Pinpoint the cell where the given text exists, returning its [x, y] midpoint coordinate. 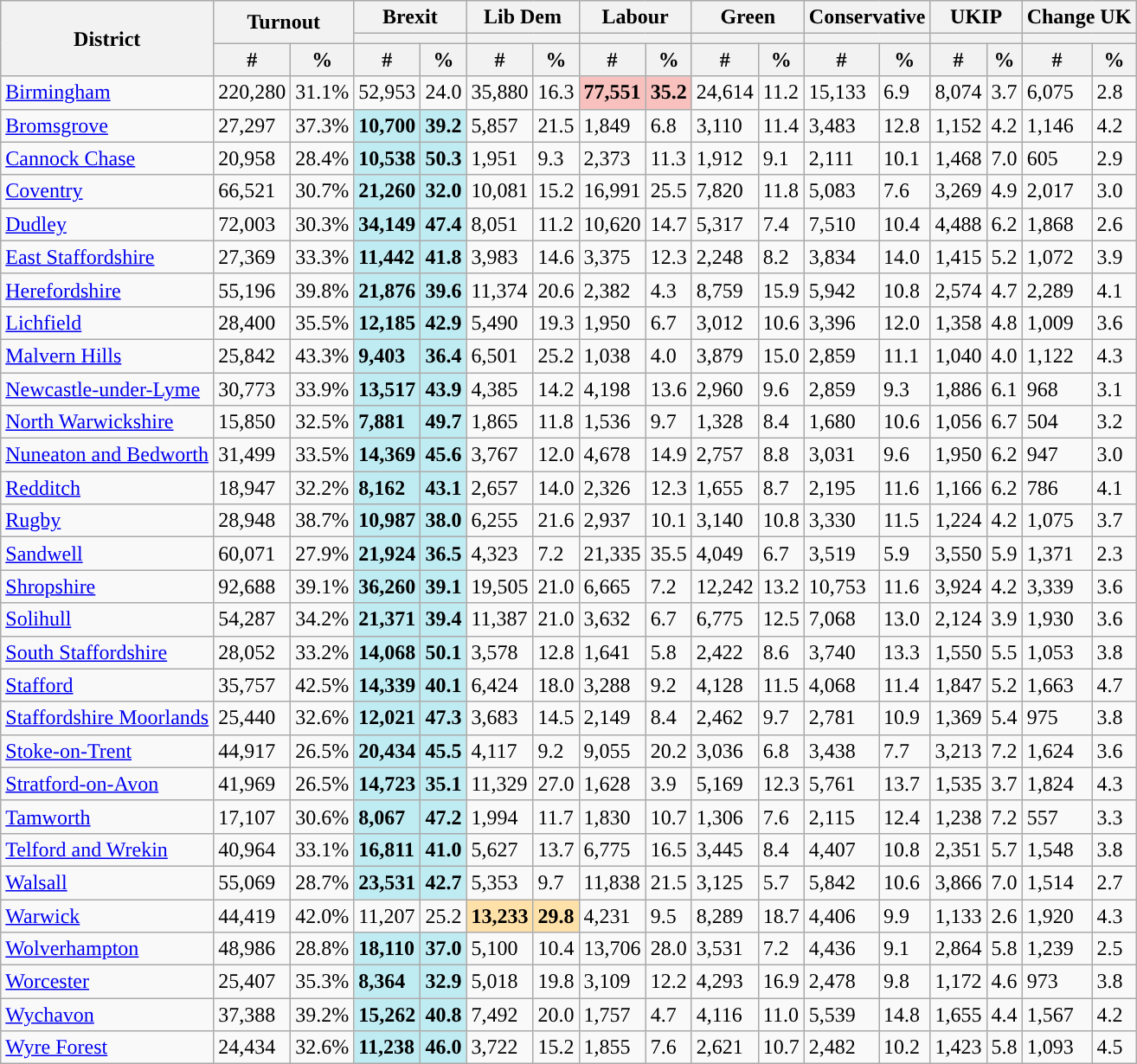
48,986 [253, 949]
975 [1057, 718]
1,624 [1057, 751]
16.3 [556, 93]
10.2 [905, 1048]
42.0% [322, 916]
35.5 [668, 554]
30.6% [322, 817]
18,110 [388, 949]
1,550 [959, 652]
5,761 [841, 784]
23,531 [388, 882]
Brexit [410, 17]
6.9 [905, 93]
12.4 [905, 817]
3.2 [1115, 422]
2,248 [725, 257]
Lib Dem [523, 17]
Solihull [107, 619]
Herefordshire [107, 290]
7,820 [725, 191]
35.1 [443, 784]
21,876 [388, 290]
7,510 [841, 224]
11.0 [780, 1015]
50.3 [443, 158]
1,628 [613, 784]
3,339 [1057, 586]
1,994 [500, 817]
1,306 [725, 817]
15,262 [388, 1015]
4,385 [500, 388]
1,122 [1057, 356]
8,759 [725, 290]
11,238 [388, 1048]
32.2% [322, 488]
5,627 [500, 849]
3,722 [500, 1048]
55,196 [253, 290]
Malvern Hills [107, 356]
42.7 [443, 882]
31.1% [322, 93]
786 [1057, 488]
28.0 [668, 949]
1,868 [1057, 224]
10.9 [905, 718]
8.2 [780, 257]
1,328 [725, 422]
11,838 [613, 882]
973 [1057, 982]
21.6 [556, 521]
Labour [635, 17]
30.3% [322, 224]
9,055 [613, 751]
Wyre Forest [107, 1048]
46.0 [443, 1048]
Rugby [107, 521]
4,049 [725, 554]
2,149 [613, 718]
1,146 [1057, 125]
36.5 [443, 554]
Conservative [867, 17]
43.1 [443, 488]
37,388 [253, 1015]
5,100 [500, 949]
1,040 [959, 356]
2,124 [959, 619]
5.4 [1004, 718]
18.0 [556, 685]
2.3 [1115, 554]
14.9 [668, 455]
3,012 [725, 323]
39.8% [322, 290]
12.5 [780, 619]
25,407 [253, 982]
8.6 [780, 652]
1,855 [613, 1048]
34,149 [388, 224]
40.8 [443, 1015]
14,068 [388, 652]
3,330 [841, 521]
10,538 [388, 158]
8.7 [780, 488]
28.8% [322, 949]
1,009 [1057, 323]
2,960 [725, 388]
32.9 [443, 982]
4,323 [500, 554]
14.2 [556, 388]
3,866 [959, 882]
20,958 [253, 158]
4,231 [613, 916]
10,753 [841, 586]
11,442 [388, 257]
27.0 [556, 784]
3,438 [841, 751]
21,260 [388, 191]
7.7 [905, 751]
39.1% [322, 586]
10,700 [388, 125]
29.8 [556, 916]
Stratford-on-Avon [107, 784]
Change UK [1079, 17]
16,811 [388, 849]
38.0 [443, 521]
2,017 [1057, 191]
1,415 [959, 257]
12,242 [725, 586]
3,924 [959, 586]
11.1 [905, 356]
13,233 [500, 916]
3,550 [959, 554]
Birmingham [107, 93]
66,521 [253, 191]
1,912 [725, 158]
4,198 [613, 388]
3,140 [725, 521]
47.4 [443, 224]
2,478 [841, 982]
9.8 [905, 982]
39.2 [443, 125]
35.2 [668, 93]
2.9 [1115, 158]
12,021 [388, 718]
1,038 [613, 356]
4,117 [500, 751]
24,434 [253, 1048]
7,881 [388, 422]
5,539 [841, 1015]
38.7% [322, 521]
18,947 [253, 488]
13.2 [780, 586]
3,036 [725, 751]
Dudley [107, 224]
11,207 [388, 916]
32.0 [443, 191]
1,172 [959, 982]
39.4 [443, 619]
6,255 [500, 521]
40.1 [443, 685]
14.6 [556, 257]
9.5 [668, 916]
54,287 [253, 619]
Worcester [107, 982]
1,680 [841, 422]
5,353 [500, 882]
5.5 [1004, 652]
1,849 [613, 125]
25,440 [253, 718]
4,678 [613, 455]
35.5% [322, 323]
8,067 [388, 817]
Walsall [107, 882]
27.9% [322, 554]
Turnout [284, 22]
2.7 [1115, 882]
36.4 [443, 356]
3,110 [725, 125]
3,531 [725, 949]
1,053 [1057, 652]
1,663 [1057, 685]
5,842 [841, 882]
1,369 [959, 718]
East Staffordshire [107, 257]
11,374 [500, 290]
31,499 [253, 455]
40,964 [253, 849]
3,213 [959, 751]
28,948 [253, 521]
8,162 [388, 488]
34.2% [322, 619]
11,329 [500, 784]
1,133 [959, 916]
35,757 [253, 685]
45.5 [443, 751]
Redditch [107, 488]
39.2% [322, 1015]
2,195 [841, 488]
4.5 [1115, 1048]
1,371 [1057, 554]
Nuneaton and Bedworth [107, 455]
2,326 [613, 488]
21,335 [613, 554]
33.1% [322, 849]
16.5 [668, 849]
North Warwickshire [107, 422]
6,665 [613, 586]
947 [1057, 455]
1,641 [613, 652]
43.9 [443, 388]
14.5 [556, 718]
1,548 [1057, 849]
10,987 [388, 521]
2,621 [725, 1048]
3,879 [725, 356]
4,407 [841, 849]
Newcastle-under-Lyme [107, 388]
13.3 [905, 652]
27,297 [253, 125]
2,482 [841, 1048]
19,505 [500, 586]
504 [1057, 422]
15.0 [780, 356]
14,723 [388, 784]
3,767 [500, 455]
7,068 [841, 619]
South Staffordshire [107, 652]
5,942 [841, 290]
6,075 [1057, 93]
5,490 [500, 323]
1,468 [959, 158]
Stafford [107, 685]
3,983 [500, 257]
13,517 [388, 388]
41.8 [443, 257]
1,886 [959, 388]
2,422 [725, 652]
5,857 [500, 125]
5,317 [725, 224]
41,969 [253, 784]
1,514 [1057, 882]
12.2 [668, 982]
Tamworth [107, 817]
3.1 [1115, 388]
3,288 [613, 685]
3,483 [841, 125]
Staffordshire Moorlands [107, 718]
92,688 [253, 586]
1,238 [959, 817]
6,501 [500, 356]
1,152 [959, 125]
36,260 [388, 586]
6.1 [1004, 388]
9.9 [905, 916]
39.6 [443, 290]
2,462 [725, 718]
19.3 [556, 323]
19.8 [556, 982]
4,068 [841, 685]
2,864 [959, 949]
30.7% [322, 191]
2,657 [500, 488]
1,358 [959, 323]
557 [1057, 817]
8,364 [388, 982]
25.5 [668, 191]
Cannock Chase [107, 158]
3.3 [1115, 817]
3,740 [841, 652]
4,116 [725, 1015]
4,406 [841, 916]
3,125 [725, 882]
6,424 [500, 685]
37.0 [443, 949]
33.3% [322, 257]
8,289 [725, 916]
2,351 [959, 849]
1,930 [1057, 619]
77,551 [613, 93]
13.0 [905, 619]
8,074 [959, 93]
1,072 [1057, 257]
4,293 [725, 982]
3,519 [841, 554]
1,535 [959, 784]
35.3% [322, 982]
18.7 [780, 916]
2,382 [613, 290]
24,614 [725, 93]
37.3% [322, 125]
14,369 [388, 455]
3,578 [500, 652]
1,951 [500, 158]
15.9 [780, 290]
Shropshire [107, 586]
3,031 [841, 455]
3,632 [613, 619]
10,620 [613, 224]
220,280 [253, 93]
1,757 [613, 1015]
2,373 [613, 158]
UKIP [976, 17]
1,423 [959, 1048]
41.0 [443, 849]
5,083 [841, 191]
2.8 [1115, 93]
20.6 [556, 290]
1,239 [1057, 949]
47.3 [443, 718]
16.9 [780, 982]
15,133 [841, 93]
21,371 [388, 619]
20.0 [556, 1015]
3,269 [959, 191]
2,574 [959, 290]
8.8 [780, 455]
2,757 [725, 455]
5,169 [725, 784]
Wychavon [107, 1015]
4.4 [1004, 1015]
1,224 [959, 521]
45.6 [443, 455]
4.8 [1004, 323]
968 [1057, 388]
Wolverhampton [107, 949]
Green [748, 17]
8,051 [500, 224]
3,396 [841, 323]
21,924 [388, 554]
1,093 [1057, 1048]
Lichfield [107, 323]
7.4 [780, 224]
43.3% [322, 356]
14.8 [905, 1015]
32.5% [322, 422]
1,075 [1057, 521]
13.6 [668, 388]
Sandwell [107, 554]
72,003 [253, 224]
12,185 [388, 323]
39.1 [443, 586]
11.7 [556, 817]
2,937 [613, 521]
44,917 [253, 751]
14.7 [668, 224]
2.5 [1115, 949]
4.9 [1004, 191]
5,018 [500, 982]
49.7 [443, 422]
Coventry [107, 191]
2,781 [841, 718]
50.1 [443, 652]
3,445 [725, 849]
13,706 [613, 949]
33.9% [322, 388]
15,850 [253, 422]
20,434 [388, 751]
Stoke-on-Trent [107, 751]
24.0 [443, 93]
2,115 [841, 817]
28.7% [322, 882]
1,536 [613, 422]
1,166 [959, 488]
33.2% [322, 652]
1,567 [1057, 1015]
4,436 [841, 949]
16,991 [613, 191]
1,830 [613, 817]
9,403 [388, 356]
33.5% [322, 455]
14,339 [388, 685]
20.2 [668, 751]
11.3 [668, 158]
30,773 [253, 388]
Telford and Wrekin [107, 849]
1,847 [959, 685]
1,920 [1057, 916]
42.9 [443, 323]
52,953 [388, 93]
Bromsgrove [107, 125]
2,111 [841, 158]
3,683 [500, 718]
11,387 [500, 619]
44,419 [253, 916]
17,107 [253, 817]
28.4% [322, 158]
42.5% [322, 685]
3,109 [613, 982]
1,824 [1057, 784]
28,052 [253, 652]
25,842 [253, 356]
28,400 [253, 323]
47.2 [443, 817]
Warwick [107, 916]
1,056 [959, 422]
35,880 [500, 93]
605 [1057, 158]
10,081 [500, 191]
27,369 [253, 257]
4,128 [725, 685]
3,834 [841, 257]
4,488 [959, 224]
3,375 [613, 257]
District [107, 38]
1,865 [500, 422]
7,492 [500, 1015]
2,289 [1057, 290]
4.6 [1004, 982]
55,069 [253, 882]
60,071 [253, 554]
